Provide the (X, Y) coordinate of the cell's center where the given text is located.  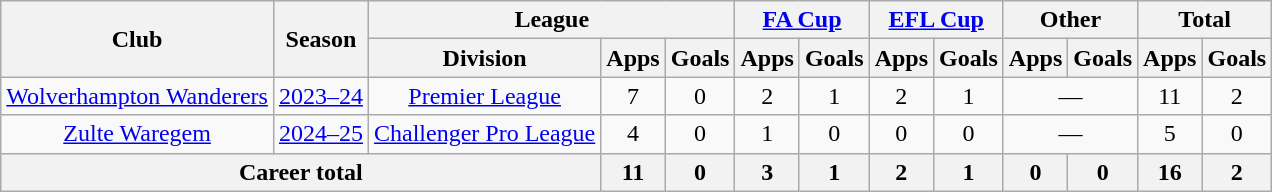
Total (1205, 20)
Season (320, 39)
7 (633, 96)
Division (484, 58)
3 (767, 172)
Other (1070, 20)
Zulte Waregem (138, 134)
Career total (301, 172)
FA Cup (802, 20)
Club (138, 39)
Challenger Pro League (484, 134)
5 (1170, 134)
16 (1170, 172)
Wolverhampton Wanderers (138, 96)
League (551, 20)
Premier League (484, 96)
EFL Cup (936, 20)
4 (633, 134)
2023–24 (320, 96)
2024–25 (320, 134)
